For the text-containing cell, return its midpoint in (X, Y) coordinate format. 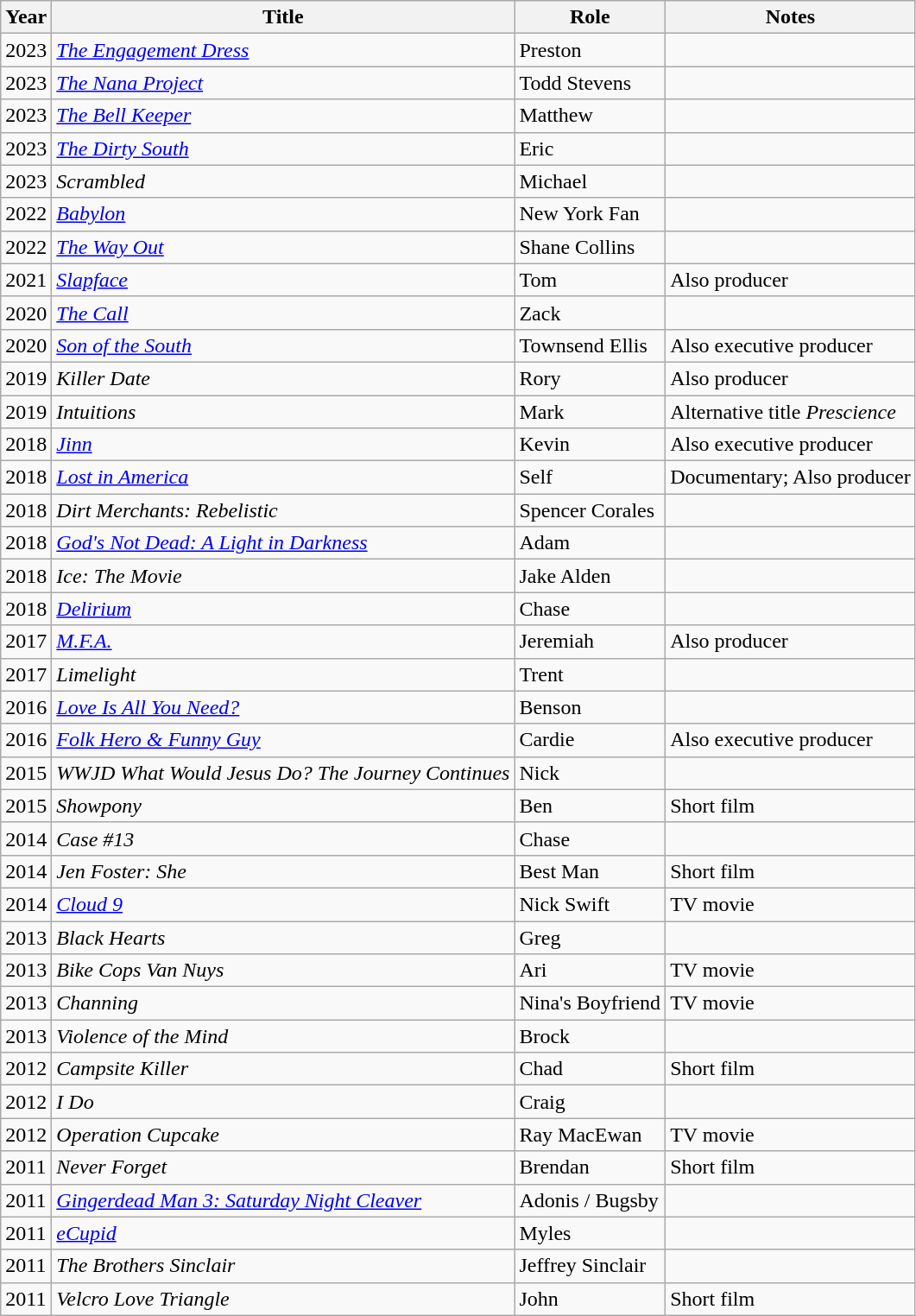
Killer Date (283, 378)
Jen Foster: She (283, 871)
Babylon (283, 214)
Slapface (283, 280)
Trent (591, 674)
Cardie (591, 740)
Cloud 9 (283, 904)
Matthew (591, 116)
New York Fan (591, 214)
God's Not Dead: A Light in Darkness (283, 543)
Never Forget (283, 1167)
Spencer Corales (591, 510)
Lost in America (283, 478)
The Call (283, 313)
Michael (591, 181)
2021 (26, 280)
Channing (283, 1003)
Zack (591, 313)
The Way Out (283, 247)
Nick (591, 773)
Role (591, 17)
Documentary; Also producer (791, 478)
Craig (591, 1102)
Self (591, 478)
Campsite Killer (283, 1069)
Adam (591, 543)
eCupid (283, 1233)
Delirium (283, 609)
Jinn (283, 445)
Ben (591, 806)
I Do (283, 1102)
Greg (591, 937)
Kevin (591, 445)
The Brothers Sinclair (283, 1266)
Rory (591, 378)
Adonis / Bugsby (591, 1200)
Mark (591, 412)
Preston (591, 50)
Violence of the Mind (283, 1036)
Brendan (591, 1167)
Intuitions (283, 412)
Eric (591, 149)
Alternative title Prescience (791, 412)
Limelight (283, 674)
Townsend Ellis (591, 345)
Title (283, 17)
The Bell Keeper (283, 116)
Todd Stevens (591, 83)
Jeremiah (591, 642)
Showpony (283, 806)
Year (26, 17)
WWJD What Would Jesus Do? The Journey Continues (283, 773)
M.F.A. (283, 642)
Ice: The Movie (283, 576)
Love Is All You Need? (283, 707)
Jeffrey Sinclair (591, 1266)
Operation Cupcake (283, 1135)
The Engagement Dress (283, 50)
John (591, 1299)
Ray MacEwan (591, 1135)
Nina's Boyfriend (591, 1003)
Ari (591, 971)
Velcro Love Triangle (283, 1299)
Best Man (591, 871)
Jake Alden (591, 576)
Case #13 (283, 838)
Scrambled (283, 181)
The Nana Project (283, 83)
Shane Collins (591, 247)
Dirt Merchants: Rebelistic (283, 510)
Bike Cops Van Nuys (283, 971)
Brock (591, 1036)
Chad (591, 1069)
Tom (591, 280)
Nick Swift (591, 904)
Myles (591, 1233)
Gingerdead Man 3: Saturday Night Cleaver (283, 1200)
Notes (791, 17)
Benson (591, 707)
Black Hearts (283, 937)
The Dirty South (283, 149)
Folk Hero & Funny Guy (283, 740)
Son of the South (283, 345)
